Search for the cell housing the specified text and yield its [x, y] center coordinate. 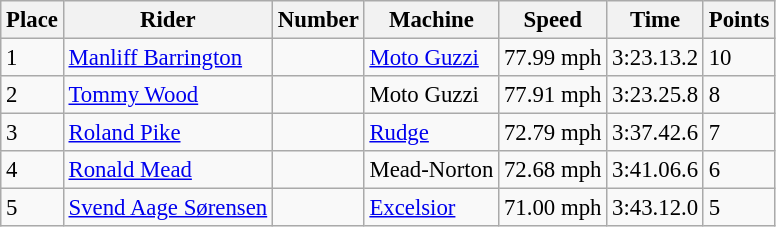
72.68 mph [553, 170]
3:41.06.6 [656, 170]
Excelsior [432, 208]
4 [32, 170]
3 [32, 133]
Roland Pike [168, 133]
Manliff Barrington [168, 58]
77.91 mph [553, 95]
6 [738, 170]
3:23.25.8 [656, 95]
Time [656, 20]
8 [738, 95]
Points [738, 20]
3:43.12.0 [656, 208]
72.79 mph [553, 133]
Rider [168, 20]
1 [32, 58]
Ronald Mead [168, 170]
10 [738, 58]
Tommy Wood [168, 95]
3:37.42.6 [656, 133]
Rudge [432, 133]
71.00 mph [553, 208]
Svend Aage Sørensen [168, 208]
2 [32, 95]
Place [32, 20]
Speed [553, 20]
Machine [432, 20]
77.99 mph [553, 58]
Number [318, 20]
3:23.13.2 [656, 58]
Mead-Norton [432, 170]
7 [738, 133]
